Provide the [x, y] coordinate of the cell's center where the given text is located.  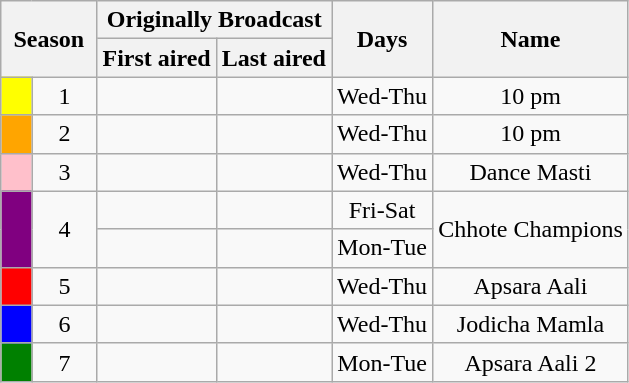
7 [64, 362]
Apsara Aali [531, 286]
Name [531, 39]
First aired [156, 58]
2 [64, 134]
Days [382, 39]
Last aired [274, 58]
Jodicha Mamla [531, 324]
Fri-Sat [382, 210]
4 [64, 229]
6 [64, 324]
1 [64, 96]
Originally Broadcast [214, 20]
Dance Masti [531, 172]
5 [64, 286]
Season [49, 39]
Chhote Champions [531, 229]
3 [64, 172]
Apsara Aali 2 [531, 362]
